For the text-containing cell, return its midpoint in [X, Y] coordinate format. 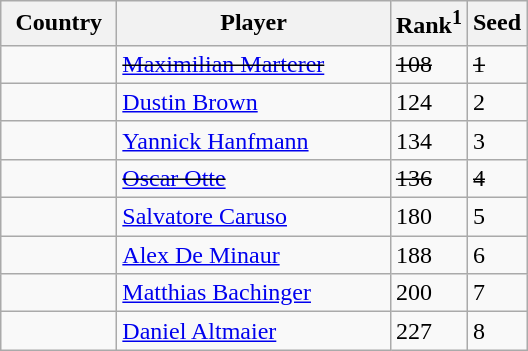
188 [428, 255]
124 [428, 102]
Oscar Otte [254, 178]
Player [254, 24]
Matthias Bachinger [254, 293]
1 [496, 64]
Daniel Altmaier [254, 331]
134 [428, 140]
Country [59, 24]
108 [428, 64]
4 [496, 178]
Seed [496, 24]
Rank1 [428, 24]
8 [496, 331]
Salvatore Caruso [254, 217]
180 [428, 217]
5 [496, 217]
2 [496, 102]
Dustin Brown [254, 102]
136 [428, 178]
7 [496, 293]
3 [496, 140]
Alex De Minaur [254, 255]
6 [496, 255]
Yannick Hanfmann [254, 140]
227 [428, 331]
200 [428, 293]
Maximilian Marterer [254, 64]
